Return [x, y] of the center of cell containing provided text 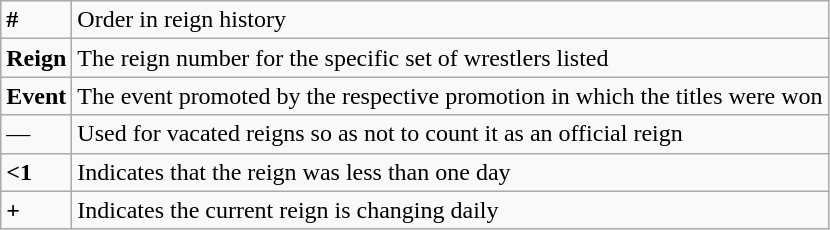
Event [36, 96]
+ [36, 210]
<1 [36, 172]
# [36, 20]
Indicates that the reign was less than one day [450, 172]
Reign [36, 58]
Used for vacated reigns so as not to count it as an official reign [450, 134]
The event promoted by the respective promotion in which the titles were won [450, 96]
Indicates the current reign is changing daily [450, 210]
The reign number for the specific set of wrestlers listed [450, 58]
Order in reign history [450, 20]
— [36, 134]
